Scan for the cell matching the given text and deliver its [X, Y] coordinate at center. 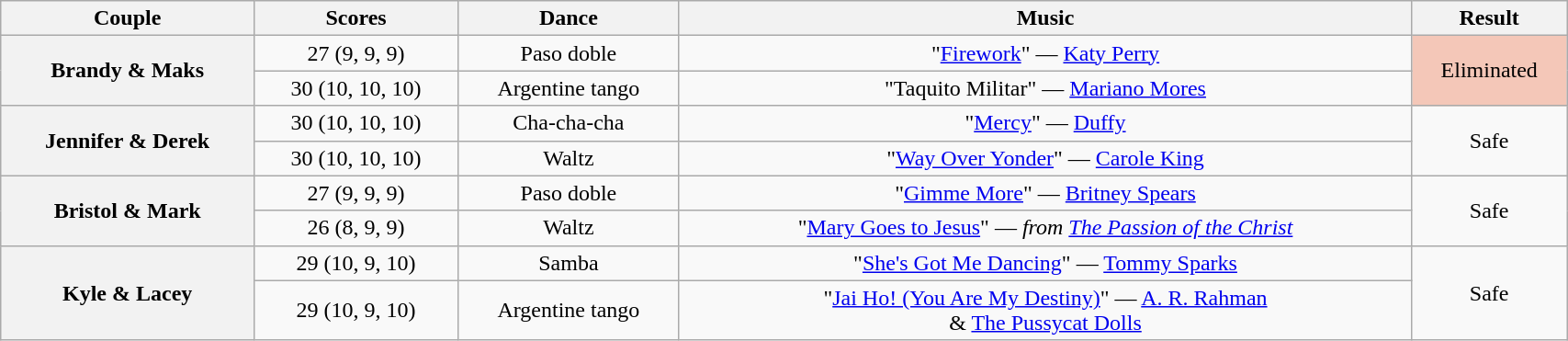
Bristol & Mark [128, 210]
Cha-cha-cha [570, 123]
Dance [570, 18]
"Jai Ho! (You Are My Destiny)" — A. R. Rahman& The Pussycat Dolls [1045, 311]
Music [1045, 18]
"Firework" — Katy Perry [1045, 53]
26 (8, 9, 9) [356, 228]
"Mercy" — Duffy [1045, 123]
Result [1490, 18]
Jennifer & Derek [128, 141]
"Mary Goes to Jesus" — from The Passion of the Christ [1045, 228]
"She's Got Me Dancing" — Tommy Sparks [1045, 263]
Scores [356, 18]
Samba [570, 263]
Couple [128, 18]
"Taquito Militar" — Mariano Mores [1045, 88]
Brandy & Maks [128, 71]
"Way Over Yonder" — Carole King [1045, 158]
Eliminated [1490, 71]
Kyle & Lacey [128, 292]
"Gimme More" — Britney Spears [1045, 193]
